Extract the [X, Y] coordinate from the center of the cell holding the provided text.  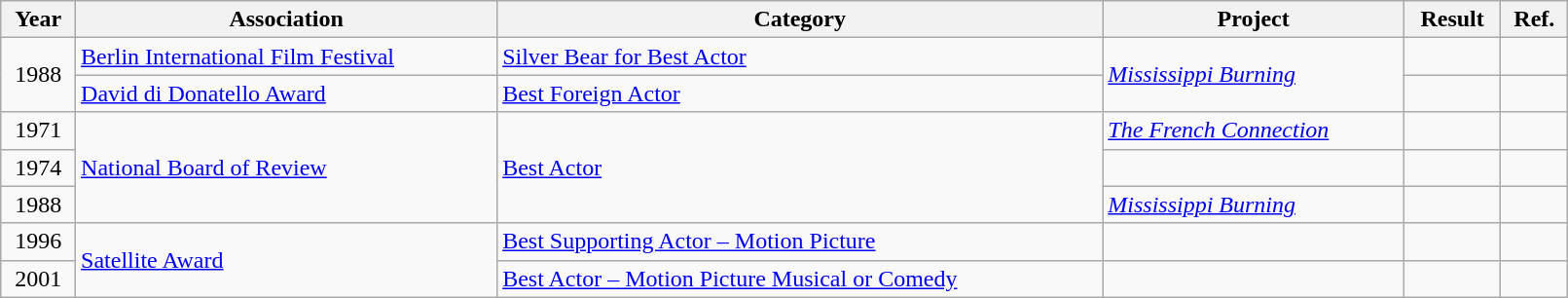
1974 [39, 168]
1996 [39, 242]
Satellite Award [286, 260]
Best Foreign Actor [800, 93]
Result [1452, 19]
2001 [39, 279]
David di Donatello Award [286, 93]
Association [286, 19]
Ref. [1534, 19]
Best Actor [800, 168]
Best Actor – Motion Picture Musical or Comedy [800, 279]
Year [39, 19]
Category [800, 19]
Silver Bear for Best Actor [800, 56]
The French Connection [1254, 130]
National Board of Review [286, 168]
Best Supporting Actor – Motion Picture [800, 242]
Project [1254, 19]
1971 [39, 130]
Berlin International Film Festival [286, 56]
